Locate the cell with the specified text and output its [x, y] center coordinate. 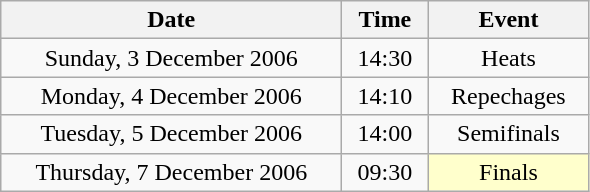
Sunday, 3 December 2006 [172, 58]
Repechages [508, 96]
Date [172, 20]
Monday, 4 December 2006 [172, 96]
Heats [508, 58]
Semifinals [508, 134]
Event [508, 20]
14:00 [385, 134]
09:30 [385, 172]
Tuesday, 5 December 2006 [172, 134]
Thursday, 7 December 2006 [172, 172]
14:30 [385, 58]
14:10 [385, 96]
Time [385, 20]
Finals [508, 172]
